Extract the [x, y] coordinate from the center of the cell holding the provided text.  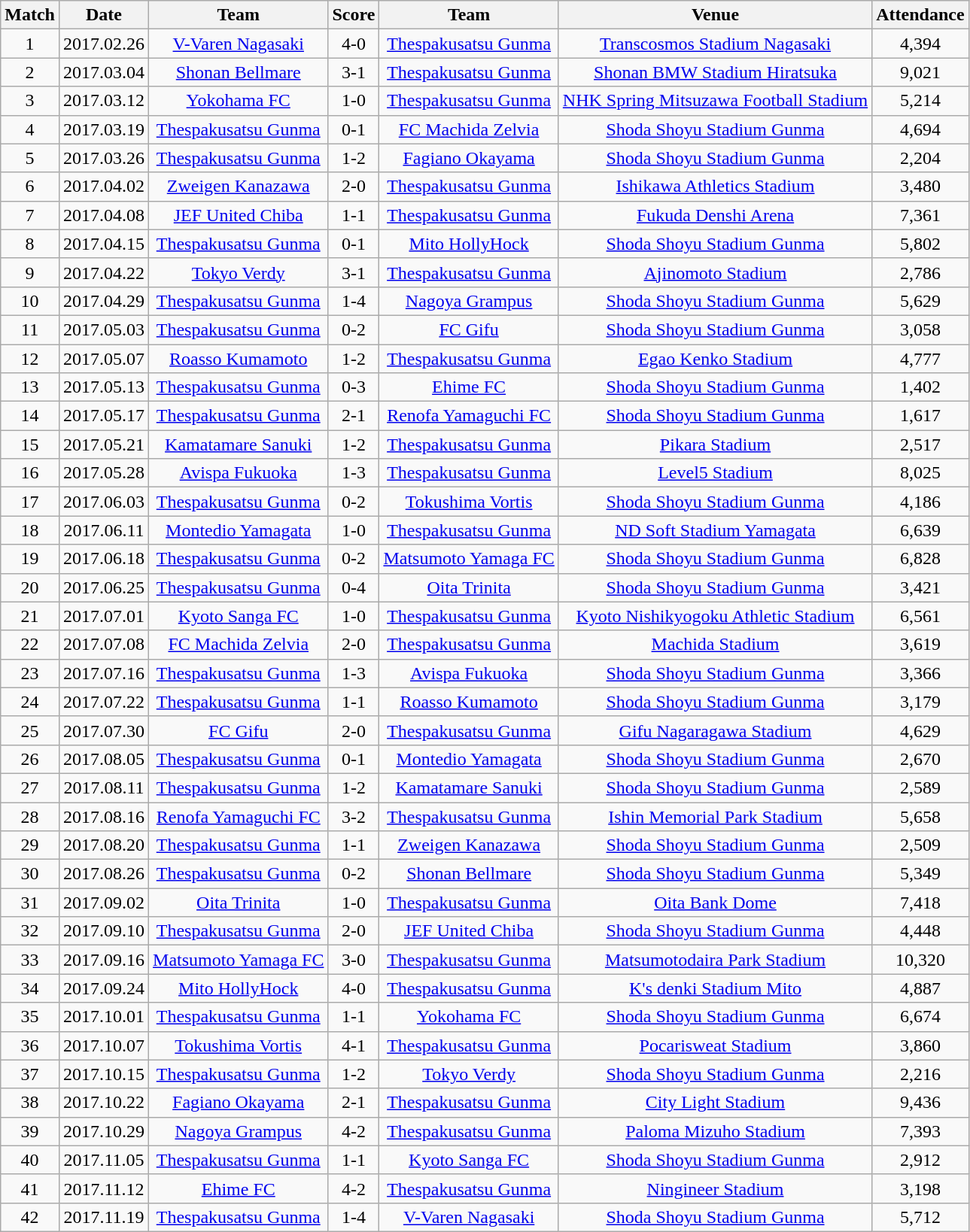
26 [30, 759]
30 [30, 874]
4,887 [920, 988]
Shonan BMW Stadium Hiratsuka [715, 72]
2017.05.17 [104, 416]
2017.06.03 [104, 502]
12 [30, 359]
Ningineer Stadium [715, 1188]
1,402 [920, 387]
Transcosmos Stadium Nagasaki [715, 44]
2017.05.07 [104, 359]
1,617 [920, 416]
2,786 [920, 272]
2017.10.22 [104, 1103]
City Light Stadium [715, 1103]
3,058 [920, 329]
4 [30, 129]
Pocarisweat Stadium [715, 1045]
23 [30, 673]
1 [30, 44]
Gifu Nagaragawa Stadium [715, 730]
3,619 [920, 645]
22 [30, 645]
2017.03.19 [104, 129]
29 [30, 845]
2017.03.12 [104, 101]
10,320 [920, 960]
25 [30, 730]
3,179 [920, 702]
31 [30, 903]
32 [30, 931]
Ishikawa Athletics Stadium [715, 187]
2017.04.08 [104, 215]
40 [30, 1160]
Oita Bank Dome [715, 903]
2017.08.11 [104, 787]
5,658 [920, 816]
2017.04.02 [104, 187]
3-2 [354, 816]
3 [30, 101]
2017.02.26 [104, 44]
9,436 [920, 1103]
6,639 [920, 530]
36 [30, 1045]
2017.03.04 [104, 72]
2017.06.25 [104, 587]
Ajinomoto Stadium [715, 272]
2017.10.29 [104, 1131]
16 [30, 473]
2017.04.29 [104, 301]
4-1 [354, 1045]
2017.07.08 [104, 645]
2017.07.22 [104, 702]
2017.07.16 [104, 673]
Machida Stadium [715, 645]
24 [30, 702]
2017.07.30 [104, 730]
13 [30, 387]
2017.09.24 [104, 988]
4,448 [920, 931]
2017.11.19 [104, 1217]
2,912 [920, 1160]
2017.10.01 [104, 1017]
42 [30, 1217]
Score [354, 15]
2017.09.02 [104, 903]
2017.04.15 [104, 244]
3,198 [920, 1188]
20 [30, 587]
Venue [715, 15]
ND Soft Stadium Yamagata [715, 530]
5,629 [920, 301]
15 [30, 445]
Pikara Stadium [715, 445]
Fukuda Denshi Arena [715, 215]
5,712 [920, 1217]
4,629 [920, 730]
Paloma Mizuho Stadium [715, 1131]
19 [30, 559]
2017.05.21 [104, 445]
2017.06.11 [104, 530]
2017.11.12 [104, 1188]
Date [104, 15]
5 [30, 158]
2017.08.05 [104, 759]
4,394 [920, 44]
9,021 [920, 72]
4,186 [920, 502]
0-4 [354, 587]
2017.11.05 [104, 1160]
Kyoto Nishikyogoku Athletic Stadium [715, 616]
Level5 Stadium [715, 473]
4,694 [920, 129]
2017.05.28 [104, 473]
0-3 [354, 387]
34 [30, 988]
2017.10.07 [104, 1045]
39 [30, 1131]
2,509 [920, 845]
3,366 [920, 673]
3-0 [354, 960]
38 [30, 1103]
17 [30, 502]
2017.05.03 [104, 329]
28 [30, 816]
10 [30, 301]
Match [30, 15]
Egao Kenko Stadium [715, 359]
14 [30, 416]
2017.05.13 [104, 387]
7 [30, 215]
5,349 [920, 874]
2017.06.18 [104, 559]
NHK Spring Mitsuzawa Football Stadium [715, 101]
2,204 [920, 158]
7,393 [920, 1131]
7,361 [920, 215]
6,674 [920, 1017]
2017.10.15 [104, 1074]
2,216 [920, 1074]
2017.08.16 [104, 816]
33 [30, 960]
4,777 [920, 359]
2,589 [920, 787]
2017.09.16 [104, 960]
2017.09.10 [104, 931]
6 [30, 187]
3,421 [920, 587]
5,214 [920, 101]
11 [30, 329]
21 [30, 616]
K's denki Stadium Mito [715, 988]
2,517 [920, 445]
2017.03.26 [104, 158]
Matsumotodaira Park Stadium [715, 960]
3,480 [920, 187]
2017.04.22 [104, 272]
2 [30, 72]
35 [30, 1017]
37 [30, 1074]
2017.07.01 [104, 616]
5,802 [920, 244]
6,561 [920, 616]
3,860 [920, 1045]
2017.08.26 [104, 874]
18 [30, 530]
6,828 [920, 559]
Ishin Memorial Park Stadium [715, 816]
8,025 [920, 473]
8 [30, 244]
2,670 [920, 759]
7,418 [920, 903]
27 [30, 787]
2017.08.20 [104, 845]
41 [30, 1188]
Attendance [920, 15]
9 [30, 272]
